Return the (x, y) coordinate for the center point of the cell that contains the specified text.  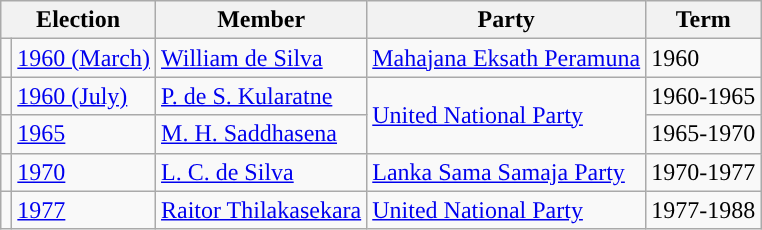
M. H. Saddhasena (262, 134)
1970-1977 (704, 172)
Member (262, 20)
1960 (704, 58)
1960 (March) (84, 58)
P. de S. Kularatne (262, 96)
Term (704, 20)
1970 (84, 172)
1960-1965 (704, 96)
1960 (July) (84, 96)
1977 (84, 210)
William de Silva (262, 58)
1965 (84, 134)
L. C. de Silva (262, 172)
Raitor Thilakasekara (262, 210)
1977-1988 (704, 210)
Lanka Sama Samaja Party (506, 172)
Mahajana Eksath Peramuna (506, 58)
1965-1970 (704, 134)
Party (506, 20)
Election (78, 20)
